Determine the (x, y) coordinate at the center of the cell enclosing the given text.  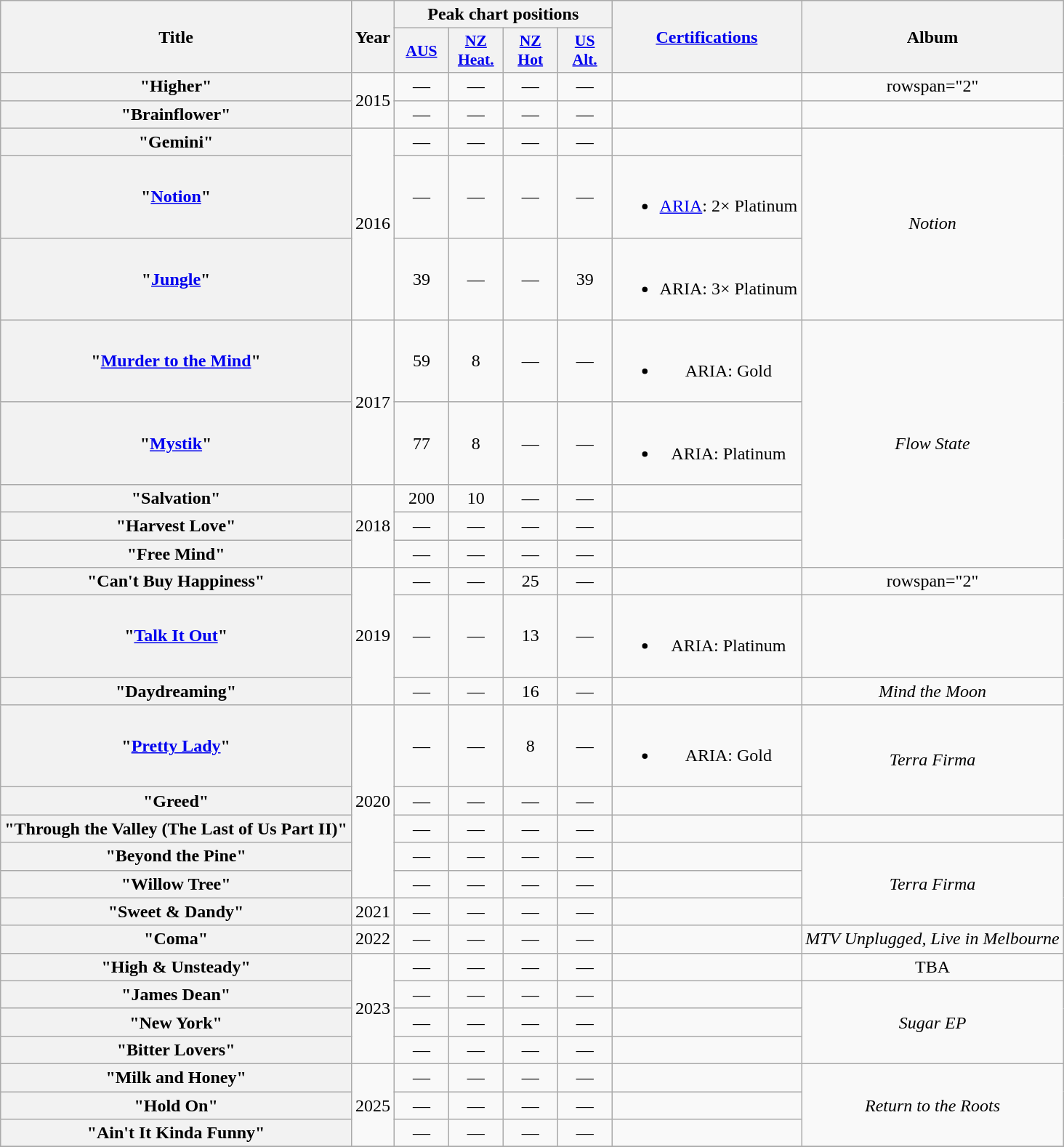
"Milk and Honey" (176, 1077)
Year (372, 36)
ARIA: 3× Platinum (706, 279)
"Bitter Lovers" (176, 1050)
"Brainflower" (176, 114)
"Murder to the Mind" (176, 361)
"Ain't It Kinda Funny" (176, 1133)
2020 (372, 801)
NZHeat. (475, 51)
13 (531, 637)
"Willow Tree" (176, 884)
TBA (933, 967)
"Can't Buy Happiness" (176, 581)
"Notion" (176, 196)
Title (176, 36)
2016 (372, 224)
16 (531, 691)
MTV Unplugged, Live in Melbourne (933, 939)
2023 (372, 1008)
2018 (372, 526)
"Daydreaming" (176, 691)
"Higher" (176, 86)
"Salvation" (176, 498)
USAlt. (584, 51)
AUS (422, 51)
2017 (372, 402)
"Gemini" (176, 142)
NZHot (531, 51)
Flow State (933, 443)
"Through the Valley (The Last of Us Part II)" (176, 829)
"Talk It Out" (176, 637)
25 (531, 581)
2025 (372, 1105)
"Beyond the Pine" (176, 856)
2022 (372, 939)
Mind the Moon (933, 691)
2015 (372, 100)
"Harvest Love" (176, 526)
"High & Unsteady" (176, 967)
"Pretty Lady" (176, 746)
2021 (372, 911)
200 (422, 498)
"Mystik" (176, 443)
Peak chart positions (503, 15)
Return to the Roots (933, 1105)
Notion (933, 224)
59 (422, 361)
Certifications (706, 36)
"Coma" (176, 939)
77 (422, 443)
Album (933, 36)
"Jungle" (176, 279)
2019 (372, 637)
"Sweet & Dandy" (176, 911)
10 (475, 498)
"Free Mind" (176, 553)
Sugar EP (933, 1022)
"James Dean" (176, 994)
"Greed" (176, 801)
ARIA: 2× Platinum (706, 196)
"Hold On" (176, 1106)
"New York" (176, 1022)
